Identify which cell holds the provided text, then report its (x, y) central coordinate. 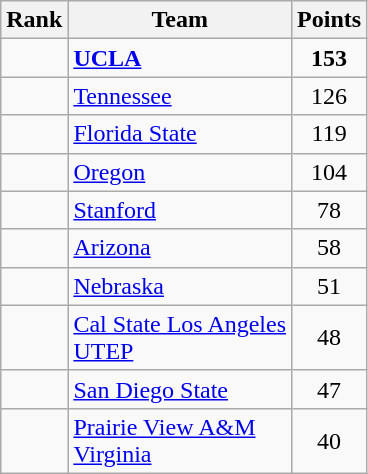
Tennessee (180, 96)
126 (330, 96)
48 (330, 338)
78 (330, 210)
Cal State Los AngelesUTEP (180, 338)
UCLA (180, 58)
Stanford (180, 210)
Prairie View A&MVirginia (180, 440)
47 (330, 389)
San Diego State (180, 389)
153 (330, 58)
Florida State (180, 134)
119 (330, 134)
104 (330, 172)
58 (330, 248)
Team (180, 20)
Nebraska (180, 286)
Oregon (180, 172)
Points (330, 20)
51 (330, 286)
40 (330, 440)
Rank (34, 20)
Arizona (180, 248)
